Detect which cell encompasses the target text, then output its (x, y) center coordinate. 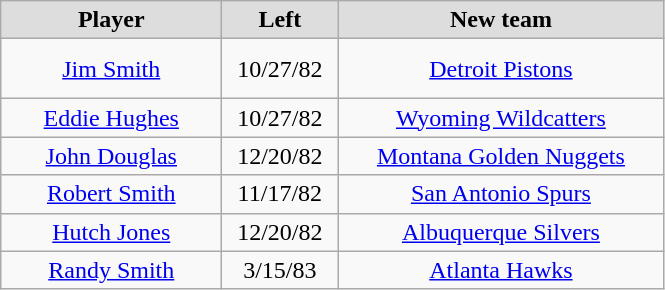
Wyoming Wildcatters (501, 118)
New team (501, 20)
Hutch Jones (112, 232)
Detroit Pistons (501, 69)
11/17/82 (280, 194)
Montana Golden Nuggets (501, 156)
Atlanta Hawks (501, 270)
Jim Smith (112, 69)
Randy Smith (112, 270)
Albuquerque Silvers (501, 232)
Left (280, 20)
San Antonio Spurs (501, 194)
3/15/83 (280, 270)
Player (112, 20)
Eddie Hughes (112, 118)
Robert Smith (112, 194)
John Douglas (112, 156)
